Provide the [x, y] coordinate of the cell's center where the given text is located.  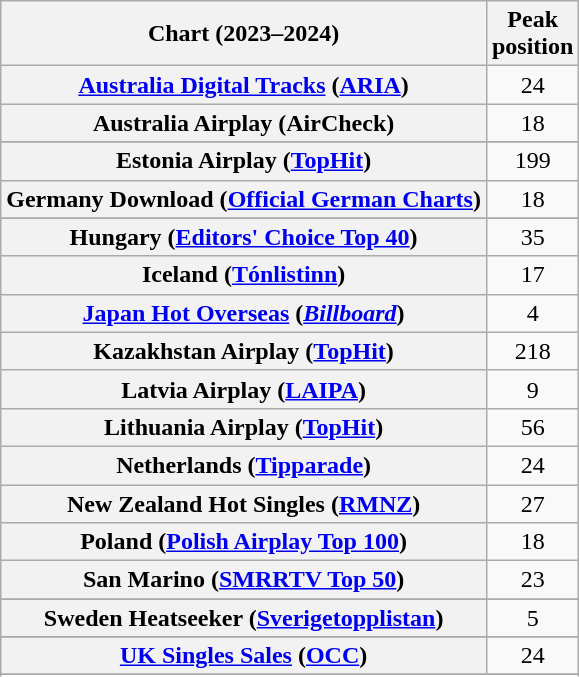
Australia Airplay (AirCheck) [244, 123]
Chart (2023–2024) [244, 34]
Hungary (Editors' Choice Top 40) [244, 237]
Netherlands (Tipparade) [244, 465]
Peakposition [532, 34]
218 [532, 351]
Germany Download (Official German Charts) [244, 199]
Japan Hot Overseas (Billboard) [244, 313]
Australia Digital Tracks (ARIA) [244, 85]
Estonia Airplay (TopHit) [244, 161]
23 [532, 580]
Sweden Heatseeker (Sverigetopplistan) [244, 618]
199 [532, 161]
27 [532, 503]
UK Singles Sales (OCC) [244, 656]
New Zealand Hot Singles (RMNZ) [244, 503]
9 [532, 389]
4 [532, 313]
Iceland (Tónlistinn) [244, 275]
Poland (Polish Airplay Top 100) [244, 542]
Lithuania Airplay (TopHit) [244, 427]
5 [532, 618]
56 [532, 427]
San Marino (SMRRTV Top 50) [244, 580]
Kazakhstan Airplay (TopHit) [244, 351]
17 [532, 275]
35 [532, 237]
Latvia Airplay (LAIPA) [244, 389]
